Locate the cell with the specified text and output its (x, y) center coordinate. 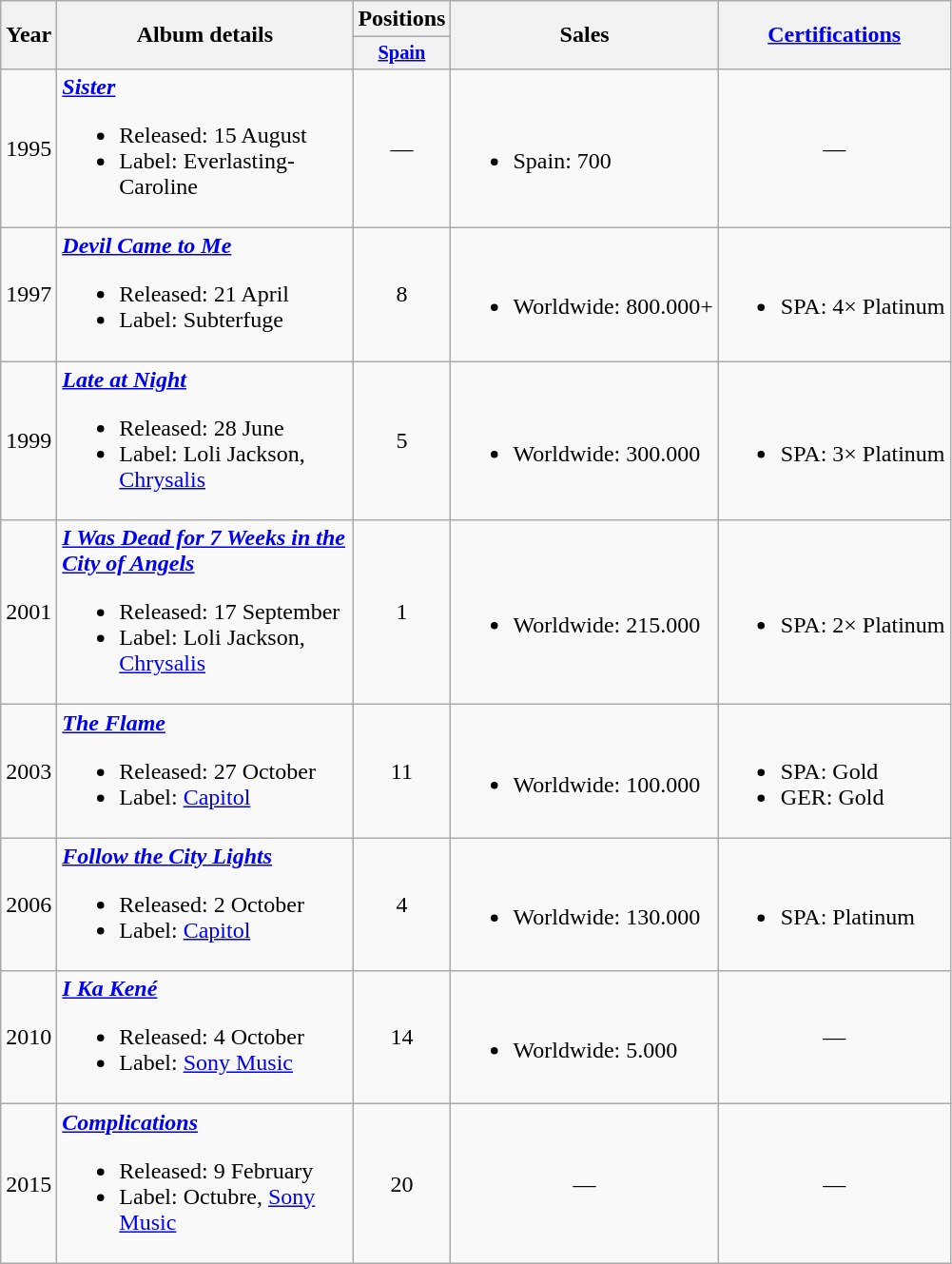
Sales (584, 35)
SPA: 4× Platinum (834, 295)
Year (29, 35)
2015 (29, 1183)
Worldwide: 800.000+ (584, 295)
SPA: 2× Platinum (834, 613)
8 (401, 295)
SPA: GoldGER: Gold (834, 771)
20 (401, 1183)
Late at NightReleased: 28 JuneLabel: Loli Jackson, Chrysalis (205, 441)
I Ka KenéReleased: 4 OctoberLabel: Sony Music (205, 1038)
Certifications (834, 35)
Follow the City LightsReleased: 2 OctoberLabel: Capitol (205, 904)
Spain (401, 53)
1995 (29, 148)
2001 (29, 613)
Positions (401, 19)
Devil Came to MeReleased: 21 AprilLabel: Subterfuge (205, 295)
Worldwide: 300.000 (584, 441)
Worldwide: 100.000 (584, 771)
Spain: 700 (584, 148)
SisterReleased: 15 AugustLabel: Everlasting-Caroline (205, 148)
I Was Dead for 7 Weeks in the City of AngelsReleased: 17 SeptemberLabel: Loli Jackson, Chrysalis (205, 613)
Worldwide: 130.000 (584, 904)
1999 (29, 441)
2003 (29, 771)
The FlameReleased: 27 OctoberLabel: Capitol (205, 771)
Worldwide: 5.000 (584, 1038)
Worldwide: 215.000 (584, 613)
1 (401, 613)
ComplicationsReleased: 9 FebruaryLabel: Octubre, Sony Music (205, 1183)
11 (401, 771)
1997 (29, 295)
SPA: 3× Platinum (834, 441)
Album details (205, 35)
SPA: Platinum (834, 904)
5 (401, 441)
2010 (29, 1038)
14 (401, 1038)
2006 (29, 904)
4 (401, 904)
